From the cell containing the given text, extract its center point as (X, Y) coordinate. 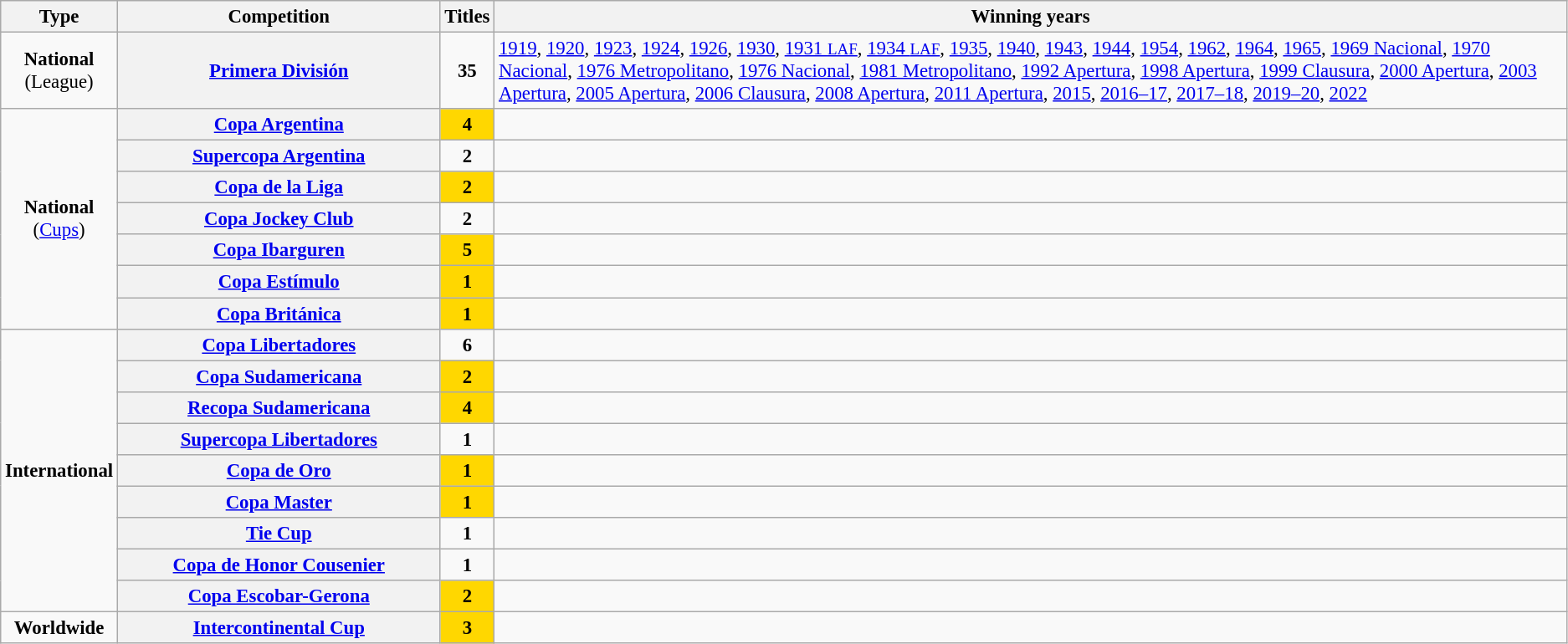
Competition (279, 17)
Copa Escobar-Gerona (279, 596)
Supercopa Argentina (279, 156)
3 (467, 628)
Copa Ibarguren (279, 250)
35 (467, 71)
Titles (467, 17)
Copa Británica (279, 314)
Copa Jockey Club (279, 219)
Worldwide (59, 628)
National(Cups) (59, 219)
Copa Argentina (279, 125)
Primera División (279, 71)
National(League) (59, 71)
Copa de la Liga (279, 187)
Copa Estímulo (279, 282)
Intercontinental Cup (279, 628)
6 (467, 345)
Tie Cup (279, 534)
5 (467, 250)
Recopa Sudamericana (279, 407)
Winning years (1031, 17)
Copa Master (279, 502)
Copa Sudamericana (279, 376)
Type (59, 17)
International (59, 470)
Copa Libertadores (279, 345)
Copa de Oro (279, 471)
Supercopa Libertadores (279, 439)
Copa de Honor Cousenier (279, 565)
